Return the [x, y] coordinate for the center point of the cell that contains the specified text.  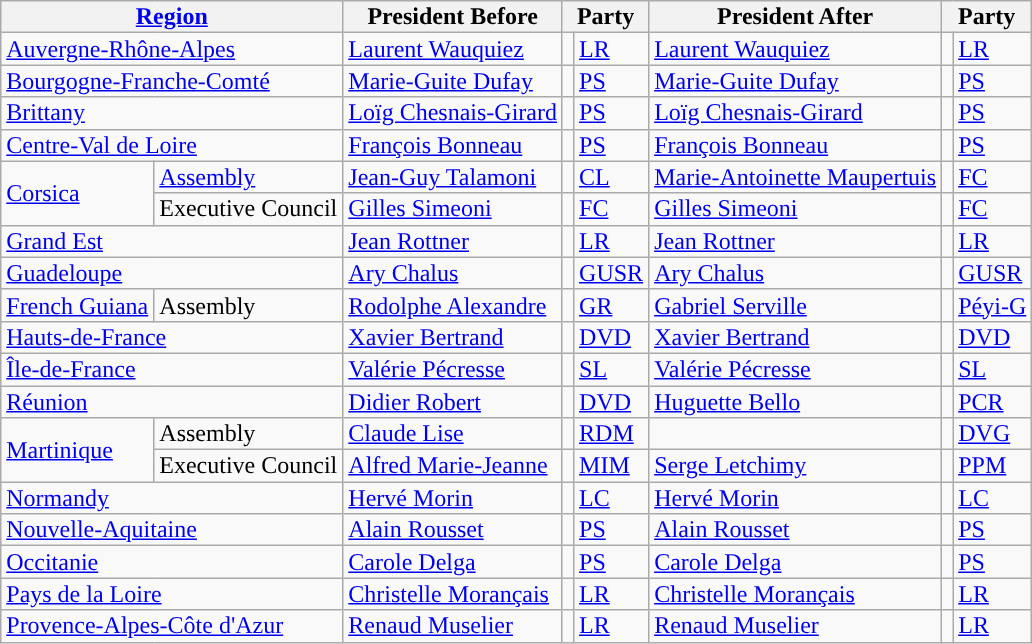
Jean-Guy Talamoni [453, 177]
President After [796, 17]
Brittany [172, 113]
Centre-Val de Loire [172, 145]
Île-de-France [172, 369]
Grand Est [172, 241]
Alfred Marie-Jeanne [453, 466]
Occitanie [172, 562]
Rodolphe Alexandre [453, 305]
Pays de la Loire [172, 594]
Provence-Alpes-Côte d'Azur [172, 626]
Bourgogne-Franche-Comté [172, 81]
Réunion [172, 402]
DVG [992, 434]
Serge Letchimy [796, 466]
French Guiana [78, 305]
President Before [453, 17]
CL [612, 177]
Nouvelle-Aquitaine [172, 530]
Normandy [172, 498]
Region [172, 17]
Claude Lise [453, 434]
Didier Robert [453, 402]
PCR [992, 402]
Corsica [78, 193]
Hauts-de-France [172, 337]
Auvergne-Rhône-Alpes [172, 49]
Péyi-G [992, 305]
Marie-Antoinette Maupertuis [796, 177]
MIM [612, 466]
GR [612, 305]
Guadeloupe [172, 273]
Martinique [78, 450]
Gabriel Serville [796, 305]
PPM [992, 466]
RDM [612, 434]
Huguette Bello [796, 402]
